Capture the cell that displays the provided text and extract its (x, y) central coordinate. 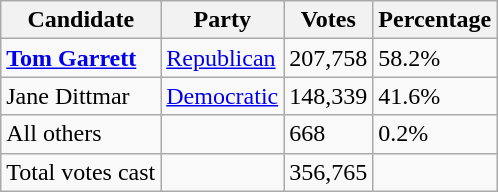
356,765 (328, 172)
0.2% (435, 134)
58.2% (435, 58)
207,758 (328, 58)
Party (222, 20)
Percentage (435, 20)
148,339 (328, 96)
41.6% (435, 96)
Democratic (222, 96)
Jane Dittmar (81, 96)
Total votes cast (81, 172)
Republican (222, 58)
Candidate (81, 20)
All others (81, 134)
668 (328, 134)
Tom Garrett (81, 58)
Votes (328, 20)
